For the text-containing cell, return its midpoint in (x, y) coordinate format. 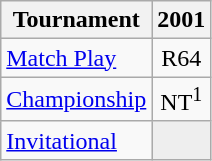
Invitational (76, 140)
R64 (182, 58)
NT1 (182, 100)
2001 (182, 20)
Tournament (76, 20)
Match Play (76, 58)
Championship (76, 100)
